Provide the [X, Y] coordinate of the cell's center where the given text is located.  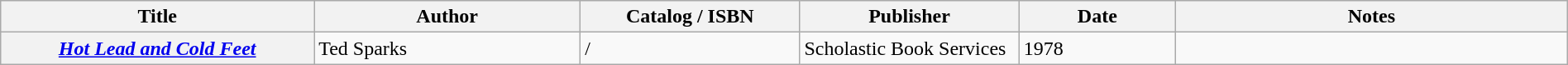
/ [690, 48]
Publisher [910, 17]
Date [1097, 17]
1978 [1097, 48]
Catalog / ISBN [690, 17]
Scholastic Book Services [910, 48]
Notes [1372, 17]
Title [157, 17]
Hot Lead and Cold Feet [157, 48]
Author [447, 17]
Ted Sparks [447, 48]
